From the cell containing the given text, extract its center point as (x, y) coordinate. 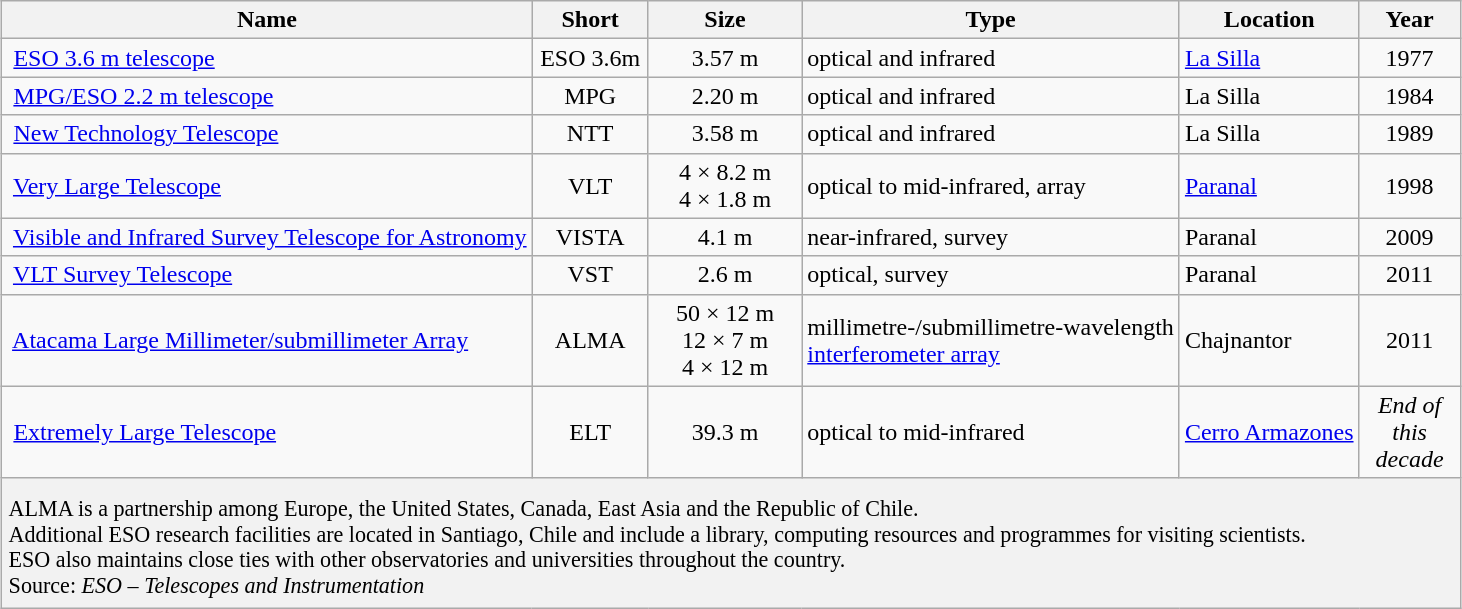
3.57 m (725, 58)
MPG (590, 96)
New Technology Telescope (267, 134)
Chajnantor (1269, 340)
ALMA (590, 340)
2009 (1410, 237)
MPG/ESO 2.2 m telescope (267, 96)
1998 (1410, 186)
Atacama Large Millimeter/submillimeter Array (267, 340)
VLT Survey Telescope (267, 275)
NTT (590, 134)
1977 (1410, 58)
Extremely Large Telescope (267, 432)
Cerro Armazones (1269, 432)
optical to mid-infrared (991, 432)
optical to mid-infrared, array (991, 186)
ESO 3.6 m telescope (267, 58)
VLT (590, 186)
End of this decade (1410, 432)
millimetre-/submillimetre-wavelengthinterferometer array (991, 340)
VISTA (590, 237)
Type (991, 20)
50 × 12 m12 × 7 m4 × 12 m (725, 340)
39.3 m (725, 432)
VST (590, 275)
Name (267, 20)
2.20 m (725, 96)
4 × 8.2 m4 × 1.8 m (725, 186)
Location (1269, 20)
near-infrared, survey (991, 237)
ELT (590, 432)
Visible and Infrared Survey Telescope for Astronomy (267, 237)
ESO 3.6m (590, 58)
Size (725, 20)
Year (1410, 20)
4.1 m (725, 237)
optical, survey (991, 275)
1989 (1410, 134)
2.6 m (725, 275)
Very Large Telescope (267, 186)
1984 (1410, 96)
Short (590, 20)
3.58 m (725, 134)
